Return [x, y] of the center of cell containing provided text 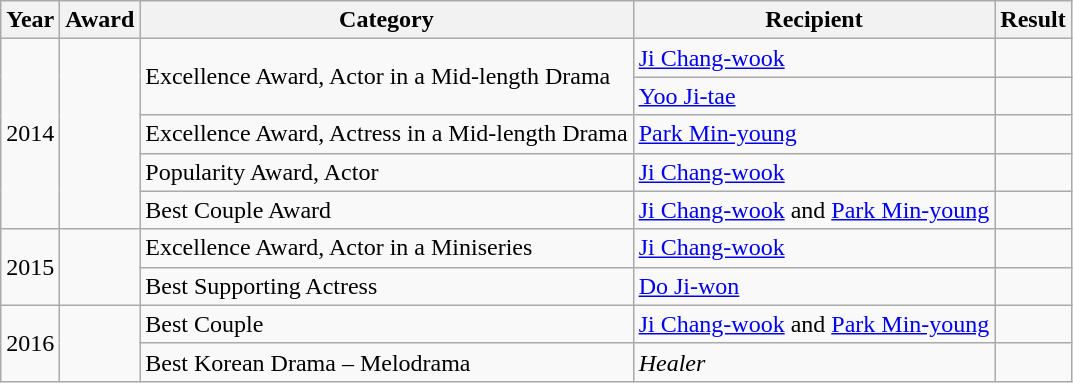
Award [100, 20]
Category [386, 20]
Recipient [814, 20]
2016 [30, 343]
Best Couple Award [386, 210]
Do Ji-won [814, 286]
Excellence Award, Actress in a Mid-length Drama [386, 134]
Best Korean Drama – Melodrama [386, 362]
Park Min-young [814, 134]
Excellence Award, Actor in a Mid-length Drama [386, 77]
2014 [30, 134]
Best Couple [386, 324]
Yoo Ji-tae [814, 96]
Best Supporting Actress [386, 286]
Healer [814, 362]
Year [30, 20]
Excellence Award, Actor in a Miniseries [386, 248]
2015 [30, 267]
Popularity Award, Actor [386, 172]
Result [1033, 20]
